Provide the [X, Y] coordinate of the cell's center where the given text is located.  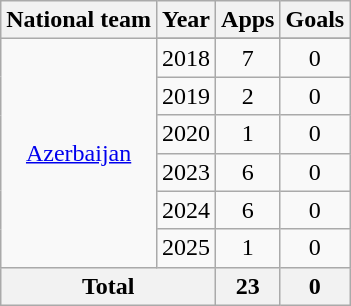
Year [186, 20]
23 [248, 286]
Total [108, 286]
2023 [186, 172]
2025 [186, 248]
2020 [186, 134]
National team [79, 20]
2019 [186, 96]
Azerbaijan [79, 153]
2024 [186, 210]
Apps [248, 20]
7 [248, 58]
2 [248, 96]
Goals [315, 20]
2018 [186, 58]
